Provide the [x, y] coordinate of the cell's center where the given text is located.  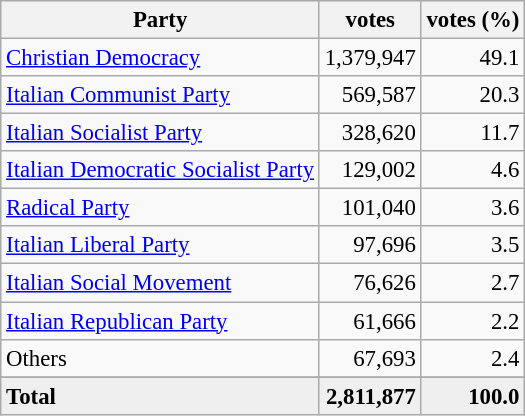
Christian Democracy [160, 58]
votes [370, 20]
129,002 [370, 170]
Italian Democratic Socialist Party [160, 170]
328,620 [370, 133]
97,696 [370, 245]
11.7 [473, 133]
61,666 [370, 321]
3.5 [473, 245]
Party [160, 20]
Others [160, 358]
49.1 [473, 58]
Italian Communist Party [160, 95]
Italian Republican Party [160, 321]
Italian Liberal Party [160, 245]
67,693 [370, 358]
Radical Party [160, 208]
Italian Socialist Party [160, 133]
2,811,877 [370, 396]
votes (%) [473, 20]
100.0 [473, 396]
2.4 [473, 358]
569,587 [370, 95]
4.6 [473, 170]
76,626 [370, 283]
3.6 [473, 208]
1,379,947 [370, 58]
101,040 [370, 208]
Italian Social Movement [160, 283]
Total [160, 396]
2.2 [473, 321]
2.7 [473, 283]
20.3 [473, 95]
